Return the (X, Y) coordinate for the center point of the cell that contains the specified text.  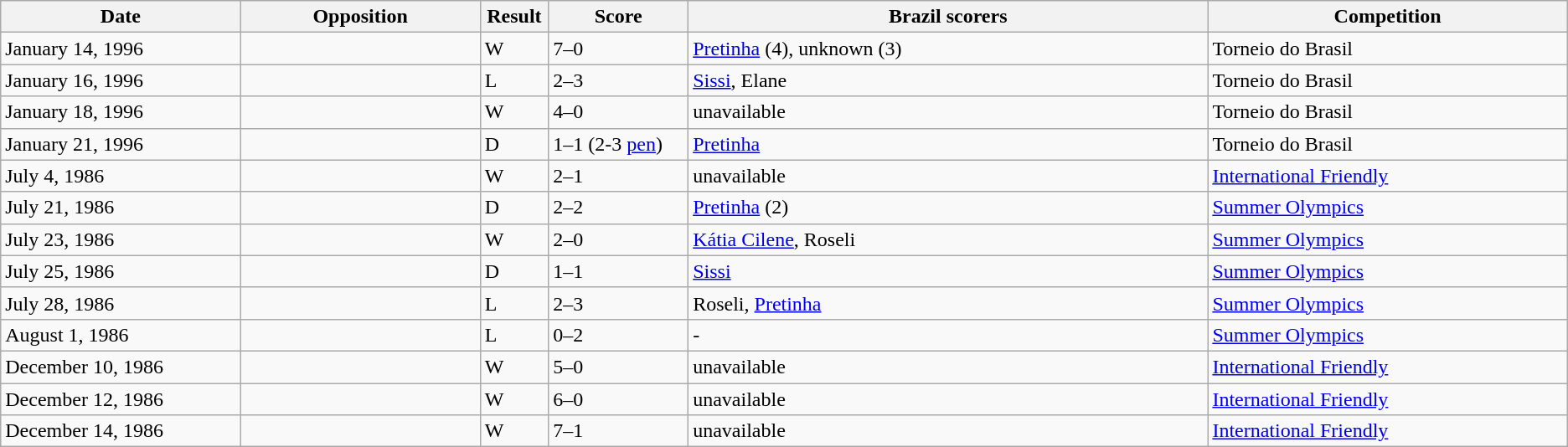
Pretinha (948, 144)
December 12, 1986 (121, 399)
December 14, 1986 (121, 431)
2–0 (618, 239)
Sissi, Elane (948, 80)
July 25, 1986 (121, 271)
Kátia Cilene, Roseli (948, 239)
July 28, 1986 (121, 303)
Competition (1387, 17)
January 18, 1996 (121, 112)
Brazil scorers (948, 17)
1–1 (2-3 pen) (618, 144)
7–1 (618, 431)
2–1 (618, 176)
1–1 (618, 271)
0–2 (618, 335)
December 10, 1986 (121, 367)
July 21, 1986 (121, 208)
Result (514, 17)
Pretinha (4), unknown (3) (948, 49)
Roseli, Pretinha (948, 303)
January 14, 1996 (121, 49)
Pretinha (2) (948, 208)
6–0 (618, 399)
Opposition (360, 17)
4–0 (618, 112)
July 4, 1986 (121, 176)
August 1, 1986 (121, 335)
January 21, 1996 (121, 144)
- (948, 335)
2–2 (618, 208)
July 23, 1986 (121, 239)
7–0 (618, 49)
5–0 (618, 367)
Date (121, 17)
January 16, 1996 (121, 80)
Sissi (948, 271)
Score (618, 17)
